From the cell containing the given text, extract its center point as [X, Y] coordinate. 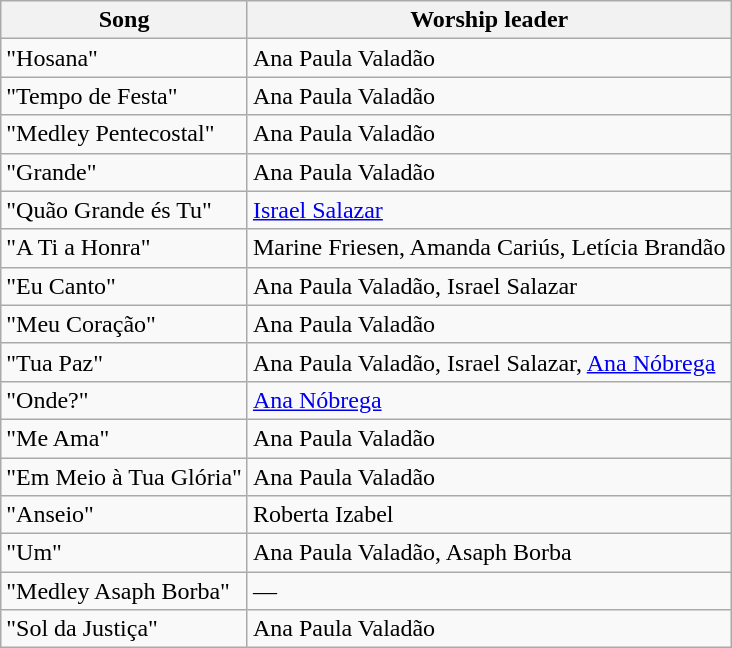
Roberta Izabel [489, 515]
"Onde?" [124, 400]
"A Ti a Honra" [124, 248]
— [489, 591]
Ana Nóbrega [489, 400]
"Eu Canto" [124, 286]
Song [124, 20]
Ana Paula Valadão, Israel Salazar, Ana Nóbrega [489, 362]
"Medley Asaph Borba" [124, 591]
"Grande" [124, 172]
"Sol da Justiça" [124, 629]
"Medley Pentecostal" [124, 134]
"Hosana" [124, 58]
Ana Paula Valadão, Israel Salazar [489, 286]
"Tempo de Festa" [124, 96]
Israel Salazar [489, 210]
"Anseio" [124, 515]
"Tua Paz" [124, 362]
Ana Paula Valadão, Asaph Borba [489, 553]
"Me Ama" [124, 438]
"Quão Grande és Tu" [124, 210]
Worship leader [489, 20]
"Em Meio à Tua Glória" [124, 477]
Marine Friesen, Amanda Cariús, Letícia Brandão [489, 248]
"Meu Coração" [124, 324]
"Um" [124, 553]
